Scan for the cell matching the given text and deliver its (X, Y) coordinate at center. 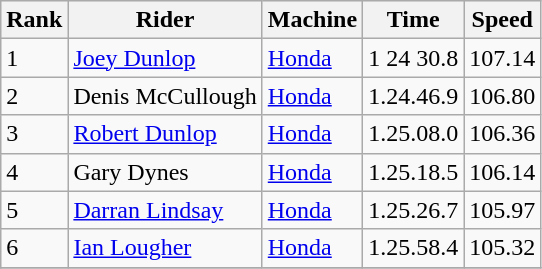
Denis McCullough (165, 96)
106.14 (502, 172)
1.25.26.7 (414, 210)
2 (34, 96)
Ian Lougher (165, 248)
Darran Lindsay (165, 210)
Rider (165, 20)
Rank (34, 20)
107.14 (502, 58)
1.25.08.0 (414, 134)
5 (34, 210)
1 24 30.8 (414, 58)
1.25.18.5 (414, 172)
Machine (312, 20)
6 (34, 248)
105.97 (502, 210)
106.80 (502, 96)
1 (34, 58)
Speed (502, 20)
Joey Dunlop (165, 58)
106.36 (502, 134)
Robert Dunlop (165, 134)
4 (34, 172)
1.25.58.4 (414, 248)
105.32 (502, 248)
Time (414, 20)
3 (34, 134)
Gary Dynes (165, 172)
1.24.46.9 (414, 96)
